Return (x, y) of the center of cell containing provided text 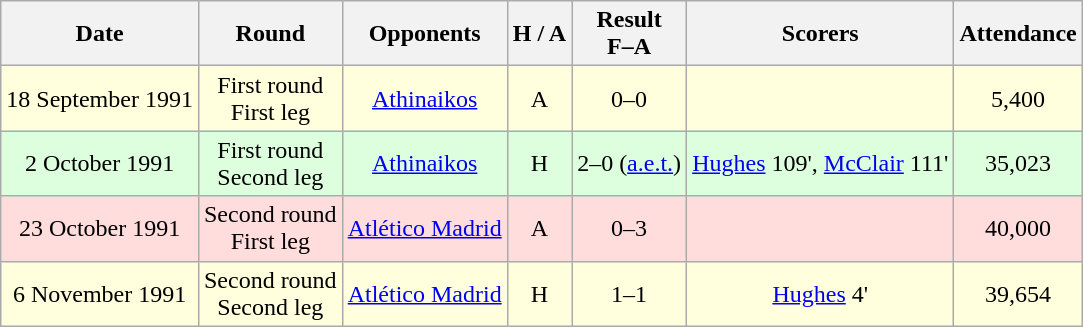
Second roundFirst leg (270, 228)
6 November 1991 (100, 294)
5,400 (1018, 98)
40,000 (1018, 228)
First roundSecond leg (270, 164)
1–1 (630, 294)
First roundFirst leg (270, 98)
35,023 (1018, 164)
Hughes 4' (820, 294)
2 October 1991 (100, 164)
23 October 1991 (100, 228)
Second roundSecond leg (270, 294)
ResultF–A (630, 34)
Round (270, 34)
0–3 (630, 228)
H / A (539, 34)
0–0 (630, 98)
Opponents (424, 34)
Hughes 109', McClair 111' (820, 164)
Attendance (1018, 34)
2–0 (a.e.t.) (630, 164)
18 September 1991 (100, 98)
39,654 (1018, 294)
Scorers (820, 34)
Date (100, 34)
